Extract the (X, Y) coordinate from the center of the cell holding the provided text.  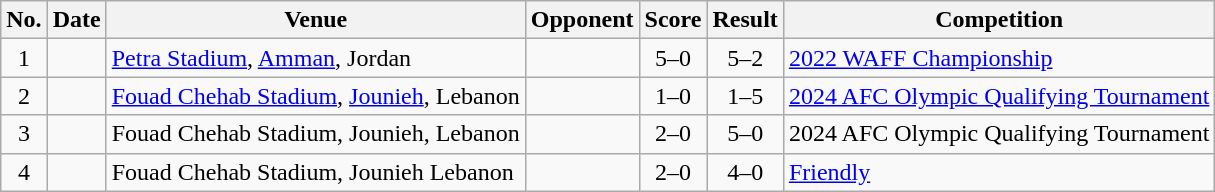
Result (745, 20)
Venue (316, 20)
1–0 (673, 96)
2022 WAFF Championship (999, 58)
Friendly (999, 172)
No. (24, 20)
Opponent (582, 20)
3 (24, 134)
1 (24, 58)
Date (76, 20)
1–5 (745, 96)
4–0 (745, 172)
Petra Stadium, Amman, Jordan (316, 58)
2 (24, 96)
Score (673, 20)
5–2 (745, 58)
Fouad Chehab Stadium, Jounieh Lebanon (316, 172)
4 (24, 172)
Competition (999, 20)
